Identify which cell holds the provided text, then report its [X, Y] central coordinate. 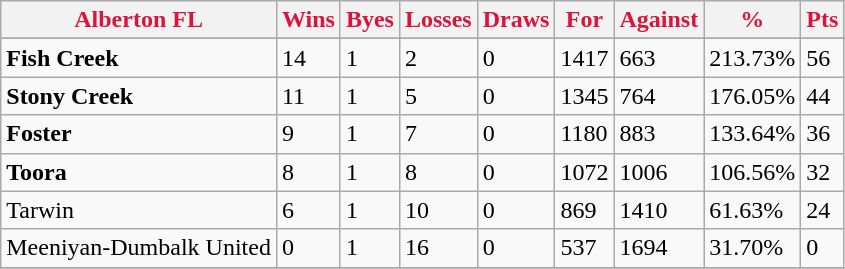
5 [438, 96]
213.73% [752, 58]
10 [438, 210]
14 [308, 58]
44 [822, 96]
7 [438, 134]
24 [822, 210]
Fish Creek [139, 58]
Foster [139, 134]
% [752, 20]
Alberton FL [139, 20]
1006 [659, 172]
Meeniyan-Dumbalk United [139, 248]
Draws [516, 20]
Wins [308, 20]
Against [659, 20]
Byes [370, 20]
56 [822, 58]
1694 [659, 248]
Pts [822, 20]
16 [438, 248]
6 [308, 210]
32 [822, 172]
1345 [584, 96]
537 [584, 248]
2 [438, 58]
Losses [438, 20]
883 [659, 134]
133.64% [752, 134]
Stony Creek [139, 96]
31.70% [752, 248]
663 [659, 58]
1417 [584, 58]
9 [308, 134]
869 [584, 210]
1072 [584, 172]
106.56% [752, 172]
1180 [584, 134]
For [584, 20]
36 [822, 134]
11 [308, 96]
61.63% [752, 210]
Tarwin [139, 210]
Toora [139, 172]
176.05% [752, 96]
764 [659, 96]
1410 [659, 210]
